Extract the [x, y] coordinate from the center of the cell holding the provided text.  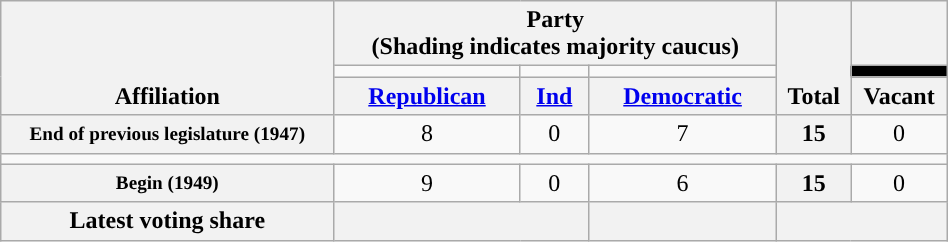
Vacant [899, 96]
8 [427, 134]
9 [427, 183]
Democratic [683, 96]
Total [814, 58]
Party (Shading indicates majority caucus) [556, 34]
Begin (1949) [168, 183]
7 [683, 134]
Latest voting share [168, 221]
Ind [554, 96]
End of previous legislature (1947) [168, 134]
6 [683, 183]
Affiliation [168, 58]
Republican [427, 96]
